Find where the given text appears and provide that cell's center as (x, y) coordinate. 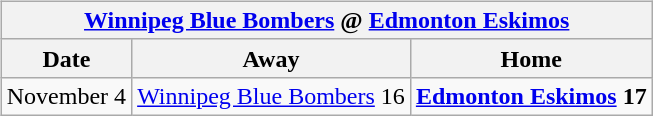
November 4 (66, 96)
Date (66, 58)
Winnipeg Blue Bombers @ Edmonton Eskimos (326, 20)
Winnipeg Blue Bombers 16 (272, 96)
Home (531, 58)
Edmonton Eskimos 17 (531, 96)
Away (272, 58)
